From the cell containing the given text, extract its center point as (x, y) coordinate. 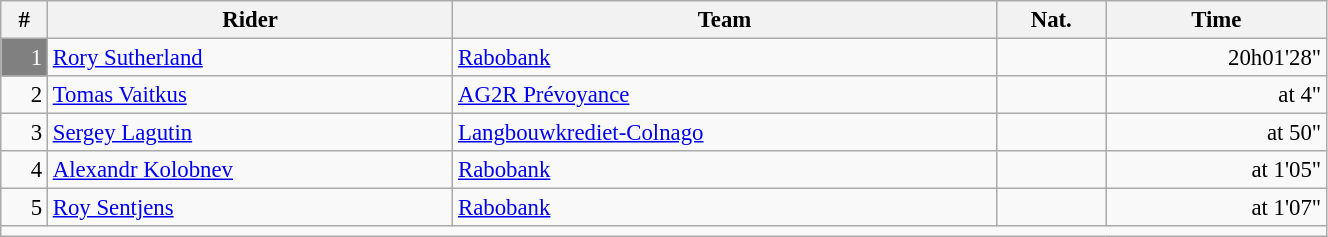
at 50" (1216, 133)
at 1'07" (1216, 208)
Tomas Vaitkus (250, 95)
Team (725, 20)
Langbouwkrediet-Colnago (725, 133)
20h01'28" (1216, 58)
Time (1216, 20)
Sergey Lagutin (250, 133)
3 (24, 133)
AG2R Prévoyance (725, 95)
at 1'05" (1216, 170)
Rider (250, 20)
2 (24, 95)
1 (24, 58)
Rory Sutherland (250, 58)
at 4" (1216, 95)
Alexandr Kolobnev (250, 170)
5 (24, 208)
Nat. (1051, 20)
Roy Sentjens (250, 208)
# (24, 20)
4 (24, 170)
